Identify which cell holds the provided text, then report its (x, y) central coordinate. 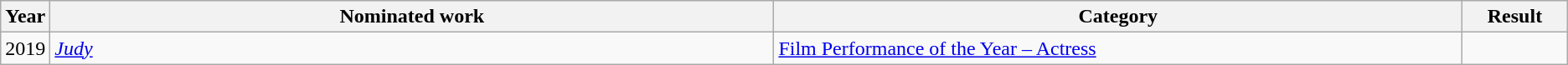
Judy (412, 48)
2019 (25, 48)
Nominated work (412, 17)
Film Performance of the Year – Actress (1118, 48)
Result (1515, 17)
Year (25, 17)
Category (1118, 17)
